Pinpoint the cell where the given text exists, returning its [X, Y] midpoint coordinate. 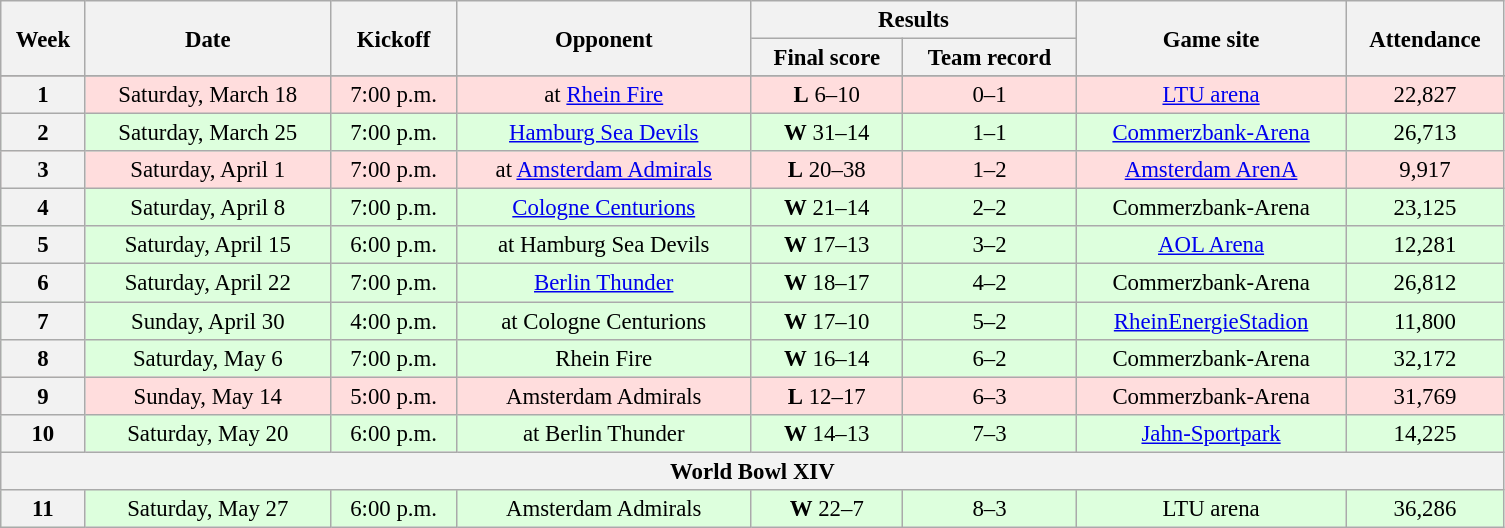
11 [43, 509]
Sunday, April 30 [208, 321]
7 [43, 321]
L 6–10 [827, 95]
W 17–10 [827, 321]
4:00 p.m. [394, 321]
5:00 p.m. [394, 396]
14,225 [1425, 433]
Results [914, 20]
W 16–14 [827, 358]
Saturday, May 27 [208, 509]
31,769 [1425, 396]
Saturday, April 22 [208, 283]
12,281 [1425, 245]
Rhein Fire [604, 358]
World Bowl XIV [752, 471]
at Berlin Thunder [604, 433]
4 [43, 208]
at Cologne Centurions [604, 321]
10 [43, 433]
6–3 [990, 396]
8–3 [990, 509]
26,812 [1425, 283]
11,800 [1425, 321]
RheinEnergieStadion [1211, 321]
Sunday, May 14 [208, 396]
8 [43, 358]
at Rhein Fire [604, 95]
Week [43, 38]
3–2 [990, 245]
36,286 [1425, 509]
Team record [990, 58]
9 [43, 396]
at Amsterdam Admirals [604, 170]
AOL Arena [1211, 245]
32,172 [1425, 358]
Amsterdam ArenA [1211, 170]
W 21–14 [827, 208]
L 20–38 [827, 170]
2 [43, 133]
Date [208, 38]
5 [43, 245]
1–2 [990, 170]
Final score [827, 58]
7–3 [990, 433]
W 14–13 [827, 433]
0–1 [990, 95]
Saturday, April 15 [208, 245]
Cologne Centurions [604, 208]
9,917 [1425, 170]
Attendance [1425, 38]
Game site [1211, 38]
Saturday, April 8 [208, 208]
Saturday, May 6 [208, 358]
6 [43, 283]
Kickoff [394, 38]
Saturday, March 25 [208, 133]
1 [43, 95]
at Hamburg Sea Devils [604, 245]
2–2 [990, 208]
W 31–14 [827, 133]
L 12–17 [827, 396]
5–2 [990, 321]
Opponent [604, 38]
W 18–17 [827, 283]
W 22–7 [827, 509]
Jahn-Sportpark [1211, 433]
6–2 [990, 358]
Saturday, March 18 [208, 95]
Saturday, April 1 [208, 170]
23,125 [1425, 208]
3 [43, 170]
26,713 [1425, 133]
W 17–13 [827, 245]
Hamburg Sea Devils [604, 133]
22,827 [1425, 95]
4–2 [990, 283]
1–1 [990, 133]
Berlin Thunder [604, 283]
Saturday, May 20 [208, 433]
